Extract the (x, y) coordinate from the center of the cell holding the provided text.  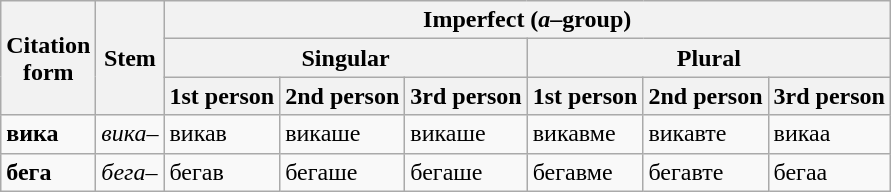
вика (48, 134)
викавте (706, 134)
бегав (222, 172)
бегавте (706, 172)
Imperfect (а–group) (528, 20)
викавме (585, 134)
вика– (130, 134)
бега (48, 172)
бега– (130, 172)
бегавме (585, 172)
Stem (130, 58)
Citationform (48, 58)
викаа (829, 134)
Singular (346, 58)
бегаа (829, 172)
Plural (708, 58)
викав (222, 134)
